For the text-containing cell, return its midpoint in (X, Y) coordinate format. 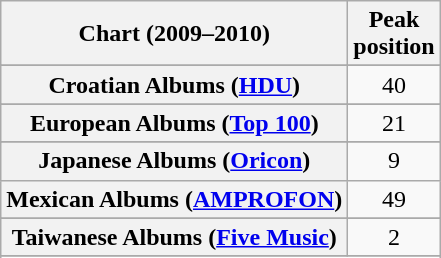
Taiwanese Albums (Five Music) (174, 237)
2 (394, 237)
Chart (2009–2010) (174, 34)
Japanese Albums (Oricon) (174, 161)
9 (394, 161)
European Albums (Top 100) (174, 123)
Mexican Albums (AMPROFON) (174, 199)
Peakposition (394, 34)
21 (394, 123)
49 (394, 199)
40 (394, 85)
Croatian Albums (HDU) (174, 85)
